Return [x, y] of the center of cell containing provided text 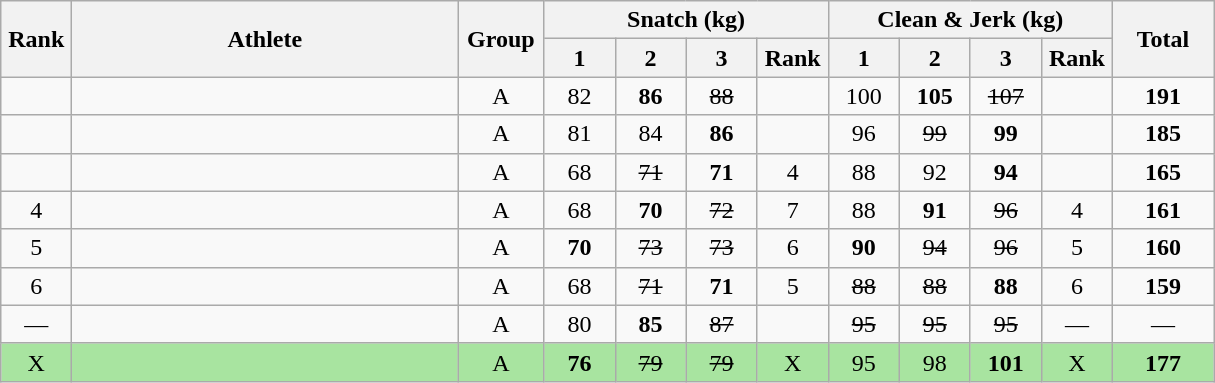
160 [1162, 248]
91 [934, 210]
107 [1006, 96]
165 [1162, 172]
Group [501, 39]
76 [580, 362]
80 [580, 324]
161 [1162, 210]
72 [722, 210]
105 [934, 96]
84 [650, 134]
85 [650, 324]
Clean & Jerk (kg) [970, 20]
100 [864, 96]
177 [1162, 362]
98 [934, 362]
101 [1006, 362]
Athlete [265, 39]
87 [722, 324]
Snatch (kg) [686, 20]
159 [1162, 286]
191 [1162, 96]
81 [580, 134]
7 [792, 210]
90 [864, 248]
Total [1162, 39]
92 [934, 172]
185 [1162, 134]
82 [580, 96]
